Determine the [X, Y] coordinate at the center of the cell enclosing the given text.  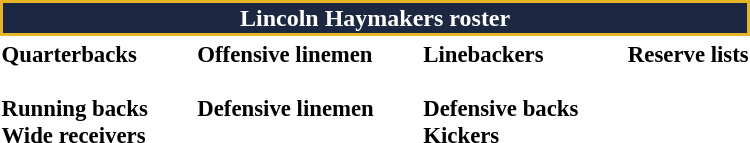
Lincoln Haymakers roster [375, 18]
